Provide the [x, y] coordinate of the cell's center where the given text is located.  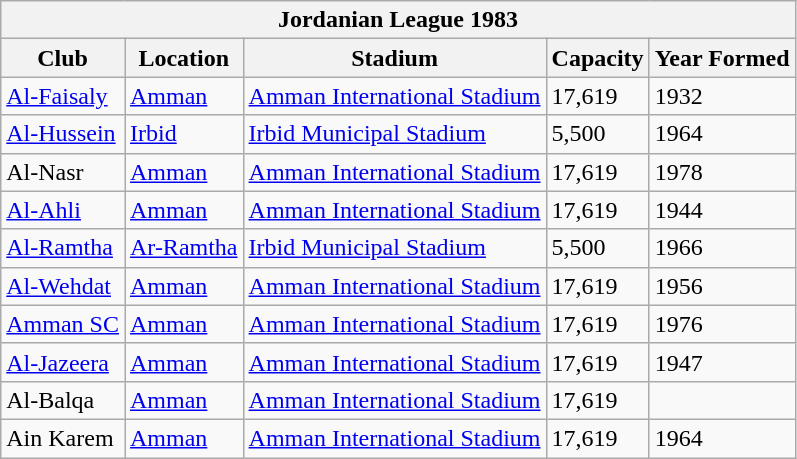
Al-Nasr [63, 172]
Al-Jazeera [63, 362]
1944 [722, 210]
1947 [722, 362]
Al-Wehdat [63, 286]
1976 [722, 324]
Stadium [394, 58]
1966 [722, 248]
Jordanian League 1983 [398, 20]
Location [184, 58]
Club [63, 58]
Al-Hussein [63, 134]
Irbid [184, 134]
Ain Karem [63, 438]
Al-Balqa [63, 400]
Al-Faisaly [63, 96]
Capacity [598, 58]
Amman SC [63, 324]
Al-Ahli [63, 210]
Year Formed [722, 58]
1932 [722, 96]
1956 [722, 286]
Al-Ramtha [63, 248]
1978 [722, 172]
Ar-Ramtha [184, 248]
